Identify which cell holds the provided text, then report its (x, y) central coordinate. 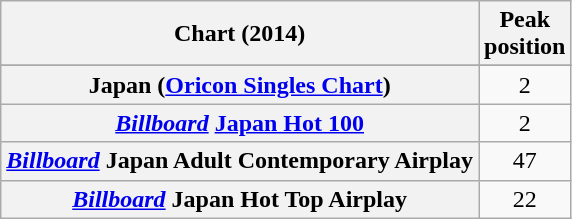
47 (525, 161)
Peakposition (525, 34)
Chart (2014) (240, 34)
Billboard Japan Hot 100 (240, 123)
Japan (Oricon Singles Chart) (240, 85)
22 (525, 199)
Billboard Japan Adult Contemporary Airplay (240, 161)
Billboard Japan Hot Top Airplay (240, 199)
